Provide the (X, Y) coordinate of the cell's center where the given text is located.  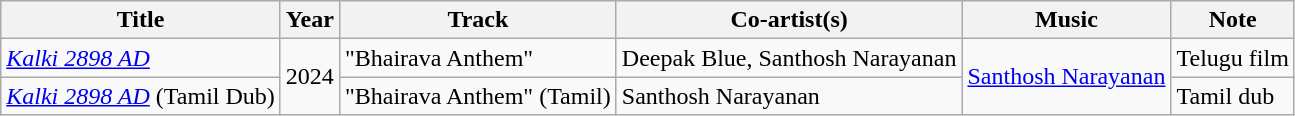
"Bhairava Anthem" (Tamil) (478, 96)
Title (141, 20)
Telugu film (1232, 58)
"Bhairava Anthem" (478, 58)
2024 (310, 77)
Year (310, 20)
Note (1232, 20)
Track (478, 20)
Tamil dub (1232, 96)
Co-artist(s) (789, 20)
Kalki 2898 AD (141, 58)
Music (1066, 20)
Deepak Blue, Santhosh Narayanan (789, 58)
Kalki 2898 AD (Tamil Dub) (141, 96)
